Pinpoint the cell where the given text exists, returning its (x, y) midpoint coordinate. 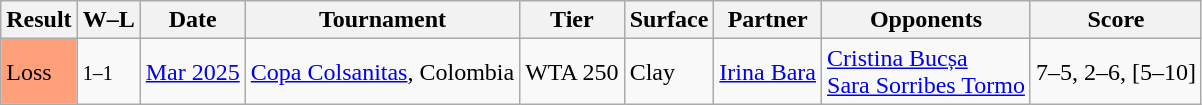
Score (1116, 20)
WTA 250 (572, 72)
W–L (108, 20)
Date (192, 20)
Tournament (382, 20)
Partner (768, 20)
1–1 (108, 72)
Result (39, 20)
7–5, 2–6, [5–10] (1116, 72)
Cristina Bucșa Sara Sorribes Tormo (926, 72)
Surface (669, 20)
Copa Colsanitas, Colombia (382, 72)
Mar 2025 (192, 72)
Loss (39, 72)
Irina Bara (768, 72)
Clay (669, 72)
Tier (572, 20)
Opponents (926, 20)
